Scan for the cell matching the given text and deliver its [x, y] coordinate at center. 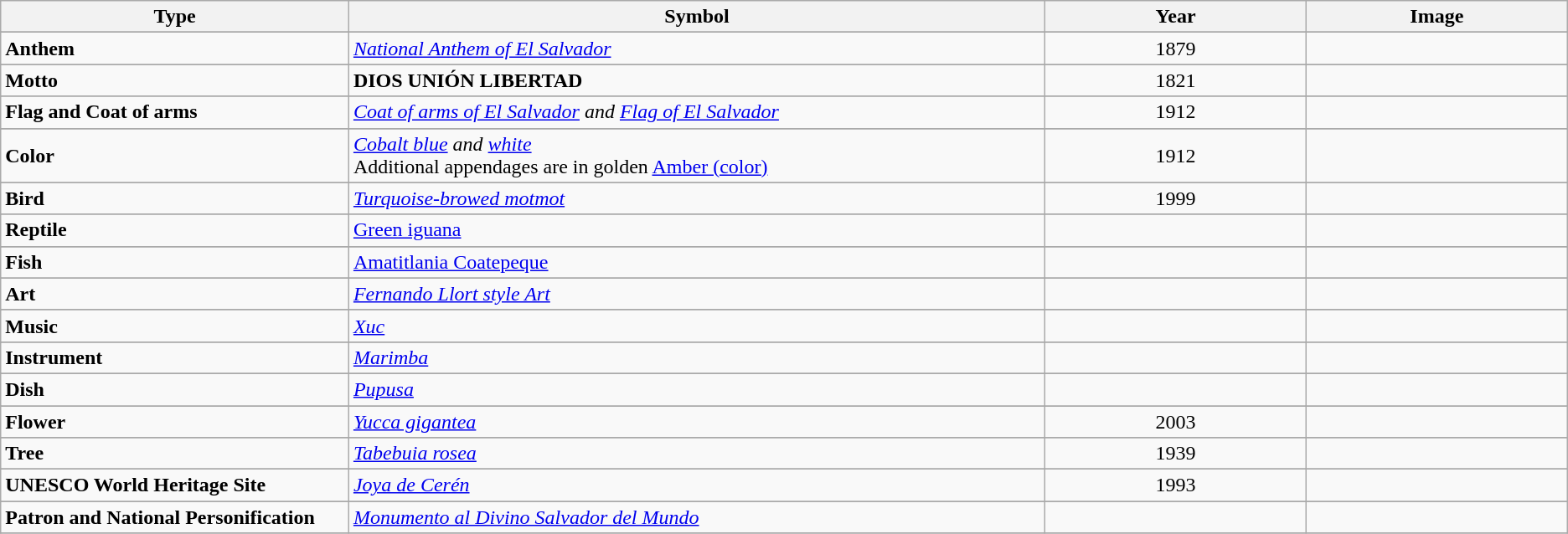
Pupusa [697, 389]
Flower [175, 421]
1939 [1176, 454]
Flag and Coat of arms [175, 112]
UNESCO World Heritage Site [175, 485]
Symbol [697, 17]
Yucca gigantea [697, 421]
Instrument [175, 357]
Fernando Llort style Art [697, 294]
Fish [175, 262]
Tree [175, 454]
1993 [1176, 485]
Monumento al Divino Salvador del Mundo [697, 517]
Joya de Cerén [697, 485]
Color [175, 156]
Bird [175, 198]
Type [175, 17]
Tabebuia rosea [697, 454]
1999 [1176, 198]
Anthem [175, 49]
Reptile [175, 230]
Patron and National Personification [175, 517]
Marimba [697, 357]
National Anthem of El Salvador [697, 49]
Xuc [697, 326]
Green iguana [697, 230]
Turquoise-browed motmot [697, 198]
Year [1176, 17]
Motto [175, 80]
Amatitlania Coatepeque [697, 262]
DIOS UNIÓN LIBERTAD [697, 80]
Cobalt blue and whiteAdditional appendages are in golden Amber (color) [697, 156]
Dish [175, 389]
1821 [1176, 80]
Music [175, 326]
Art [175, 294]
1879 [1176, 49]
Image [1436, 17]
2003 [1176, 421]
Coat of arms of El Salvador and Flag of El Salvador [697, 112]
